Return [x, y] of the center of cell containing provided text 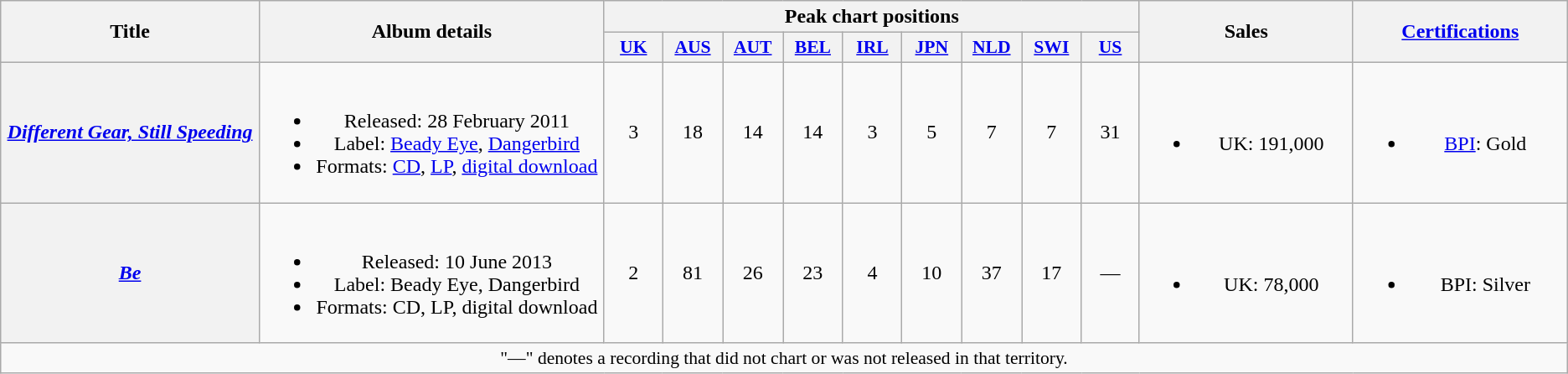
26 [753, 273]
AUS [693, 48]
23 [813, 273]
SWI [1052, 48]
5 [931, 132]
IRL [873, 48]
"—" denotes a recording that did not chart or was not released in that territory. [784, 358]
NLD [992, 48]
BEL [813, 48]
— [1111, 273]
37 [992, 273]
UK [633, 48]
Peak chart positions [871, 17]
Released: 10 June 2013Label: Beady Eye, DangerbirdFormats: CD, LP, digital download [431, 273]
AUT [753, 48]
BPI: Silver [1460, 273]
10 [931, 273]
Certifications [1460, 32]
18 [693, 132]
Be [131, 273]
Title [131, 32]
17 [1052, 273]
Sales [1246, 32]
JPN [931, 48]
31 [1111, 132]
81 [693, 273]
Released: 28 February 2011Label: Beady Eye, DangerbirdFormats: CD, LP, digital download [431, 132]
UK: 78,000 [1246, 273]
BPI: Gold [1460, 132]
Album details [431, 32]
4 [873, 273]
UK: 191,000 [1246, 132]
Different Gear, Still Speeding [131, 132]
US [1111, 48]
2 [633, 273]
